Locate the cell with the specified text and output its (X, Y) center coordinate. 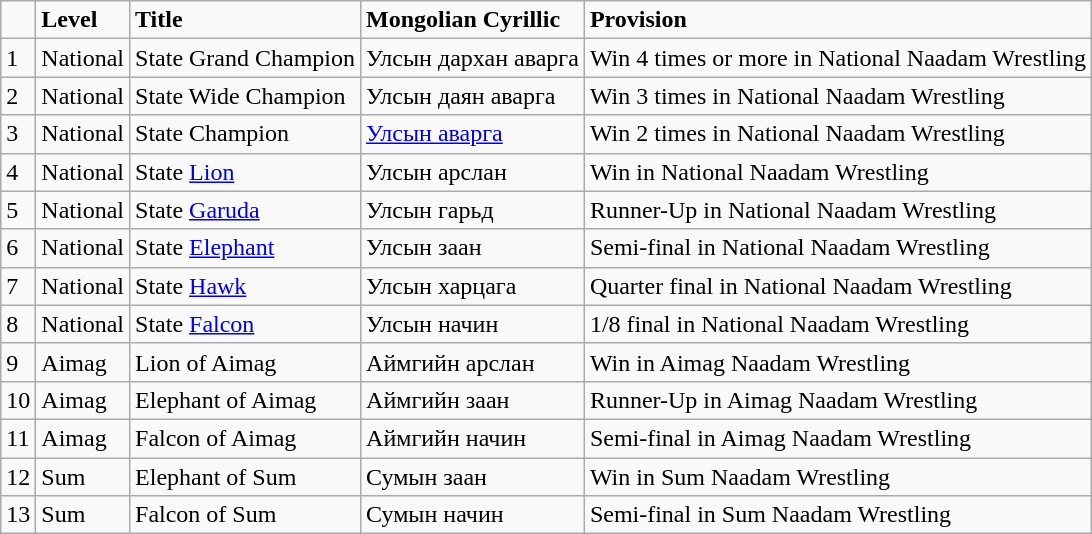
Semi-final in Aimag Naadam Wrestling (838, 438)
Lion of Aimag (246, 362)
Улсын дархан аварга (473, 58)
3 (18, 134)
7 (18, 286)
4 (18, 172)
Win in Sum Naadam Wrestling (838, 477)
Elephant of Sum (246, 477)
11 (18, 438)
9 (18, 362)
Win 3 times in National Naadam Wrestling (838, 96)
13 (18, 515)
State Garuda (246, 210)
Сумын начин (473, 515)
Аймгийн заан (473, 400)
Level (83, 20)
Улсын даян аварга (473, 96)
Улсын заан (473, 248)
Сумын заан (473, 477)
Semi-final in Sum Naadam Wrestling (838, 515)
State Falcon (246, 324)
1 (18, 58)
Улсын аварга (473, 134)
Quarter final in National Naadam Wrestling (838, 286)
Улсын начин (473, 324)
12 (18, 477)
Аймгийн арслан (473, 362)
Runner-Up in National Naadam Wrestling (838, 210)
Falcon of Sum (246, 515)
Title (246, 20)
2 (18, 96)
State Hawk (246, 286)
Win 2 times in National Naadam Wrestling (838, 134)
Mongolian Cyrillic (473, 20)
8 (18, 324)
6 (18, 248)
Falcon of Aimag (246, 438)
1/8 final in National Naadam Wrestling (838, 324)
Win in National Naadam Wrestling (838, 172)
Semi-final in National Naadam Wrestling (838, 248)
Elephant of Aimag (246, 400)
State Wide Champion (246, 96)
10 (18, 400)
State Champion (246, 134)
State Lion (246, 172)
Runner-Up in Aimag Naadam Wrestling (838, 400)
Улсын арслан (473, 172)
Win in Aimag Naadam Wrestling (838, 362)
State Grand Champion (246, 58)
5 (18, 210)
Provision (838, 20)
Улсын гарьд (473, 210)
Улсын харцага (473, 286)
Win 4 times or more in National Naadam Wrestling (838, 58)
Аймгийн начин (473, 438)
State Elephant (246, 248)
